Capture the cell that displays the provided text and extract its [x, y] central coordinate. 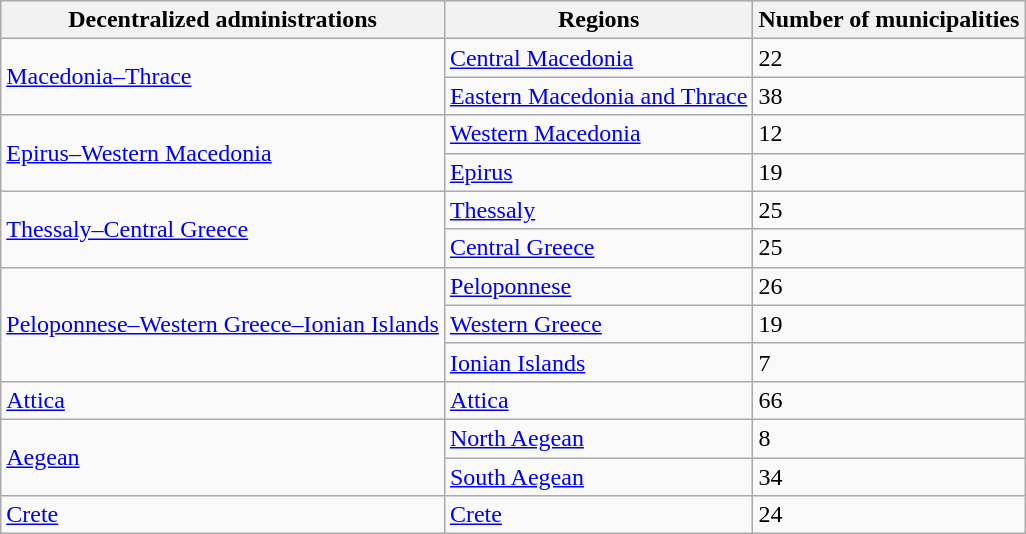
Peloponnese [598, 286]
24 [889, 515]
South Aegean [598, 477]
Ionian Islands [598, 362]
Macedonia–Thrace [223, 77]
Number of municipalities [889, 20]
7 [889, 362]
Epirus–Western Macedonia [223, 153]
Peloponnese–Western Greece–Ionian Islands [223, 324]
66 [889, 400]
8 [889, 438]
22 [889, 58]
38 [889, 96]
Aegean [223, 457]
Decentralized administrations [223, 20]
Thessaly [598, 210]
Eastern Macedonia and Thrace [598, 96]
Regions [598, 20]
34 [889, 477]
Western Macedonia [598, 134]
North Aegean [598, 438]
Central Macedonia [598, 58]
12 [889, 134]
Western Greece [598, 324]
26 [889, 286]
Thessaly–Central Greece [223, 229]
Central Greece [598, 248]
Epirus [598, 172]
